Provide the [X, Y] coordinate of the cell's center where the given text is located.  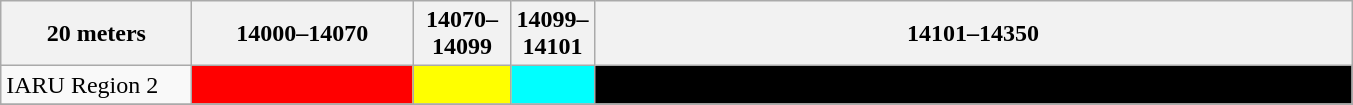
IARU Region 2 [96, 85]
14000–14070 [302, 34]
14099–14101 [552, 34]
14101–14350 [973, 34]
14070–14099 [462, 34]
20 meters [96, 34]
